Determine the [X, Y] coordinate at the center of the cell enclosing the given text.  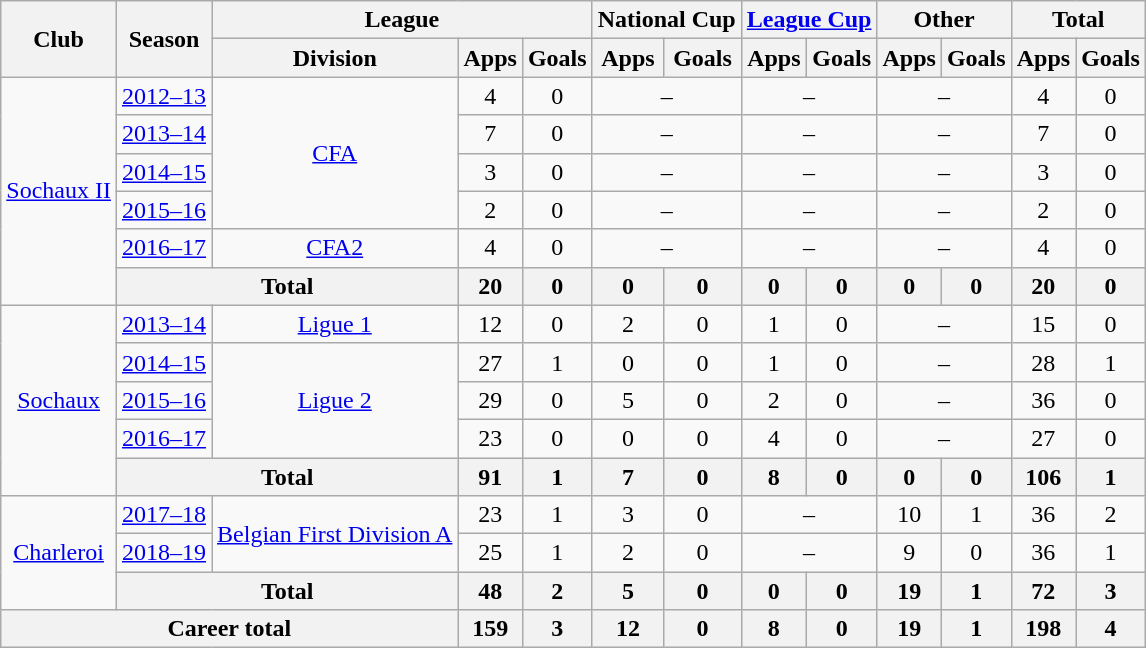
2018–19 [164, 553]
159 [490, 629]
198 [1043, 629]
Division [335, 58]
Sochaux [59, 400]
Career total [230, 629]
91 [490, 477]
29 [490, 400]
48 [490, 591]
10 [909, 515]
CFA [335, 153]
Ligue 2 [335, 400]
Ligue 1 [335, 324]
15 [1043, 324]
Season [164, 39]
106 [1043, 477]
Sochaux II [59, 191]
National Cup [666, 20]
2012–13 [164, 96]
Charleroi [59, 553]
25 [490, 553]
CFA2 [335, 248]
28 [1043, 362]
Belgian First Division A [335, 534]
72 [1043, 591]
League Cup [809, 20]
9 [909, 553]
Club [59, 39]
2017–18 [164, 515]
Other [944, 20]
League [402, 20]
